Search for the cell housing the specified text and yield its [x, y] center coordinate. 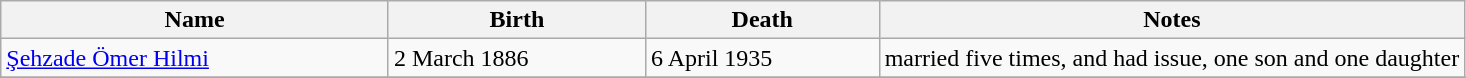
Name [195, 20]
2 March 1886 [516, 58]
Birth [516, 20]
6 April 1935 [762, 58]
Death [762, 20]
Şehzade Ömer Hilmi [195, 58]
married five times, and had issue, one son and one daughter [1172, 58]
Notes [1172, 20]
